Identify which cell holds the provided text, then report its (x, y) central coordinate. 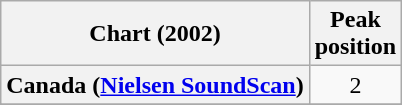
Canada (Nielsen SoundScan) (155, 85)
2 (355, 85)
Peakposition (355, 34)
Chart (2002) (155, 34)
